Pinpoint the cell where the given text exists, returning its (X, Y) midpoint coordinate. 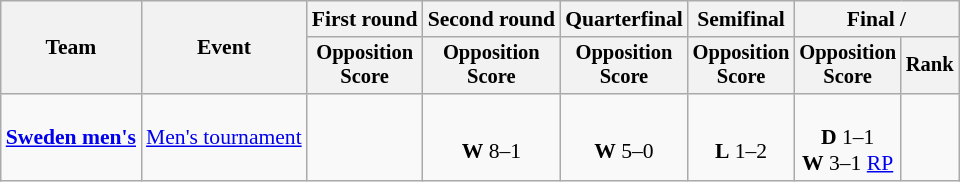
Team (71, 48)
Second round (492, 19)
Sweden men's (71, 138)
D 1–1W 3–1 RP (848, 138)
W 5–0 (624, 138)
W 8–1 (492, 138)
Semifinal (742, 19)
L 1–2 (742, 138)
Event (224, 48)
Rank (930, 66)
First round (365, 19)
Men's tournament (224, 138)
Final / (876, 19)
Quarterfinal (624, 19)
